Output the (X, Y) coordinate of the center of the cell containing the given text.  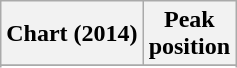
Chart (2014) (72, 34)
Peak position (189, 34)
